Search for the cell housing the specified text and yield its (x, y) center coordinate. 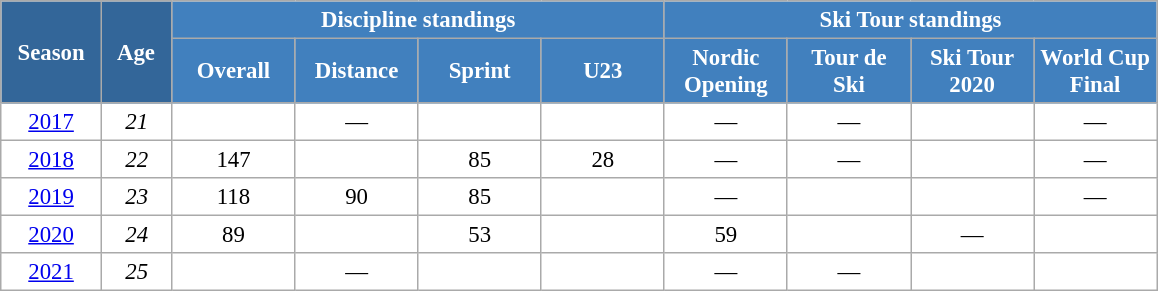
53 (480, 235)
Distance (356, 72)
24 (136, 235)
2017 (52, 122)
2018 (52, 160)
Age (136, 52)
2020 (52, 235)
Tour deSki (848, 72)
59 (726, 235)
22 (136, 160)
U23 (602, 72)
147 (234, 160)
Season (52, 52)
World CupFinal (1096, 72)
NordicOpening (726, 72)
89 (234, 235)
Discipline standings (418, 20)
90 (356, 197)
2019 (52, 197)
Sprint (480, 72)
Overall (234, 72)
23 (136, 197)
118 (234, 197)
Ski Tour standings (910, 20)
28 (602, 160)
Ski Tour2020 (972, 72)
21 (136, 122)
